Pinpoint the cell where the given text exists, returning its (X, Y) midpoint coordinate. 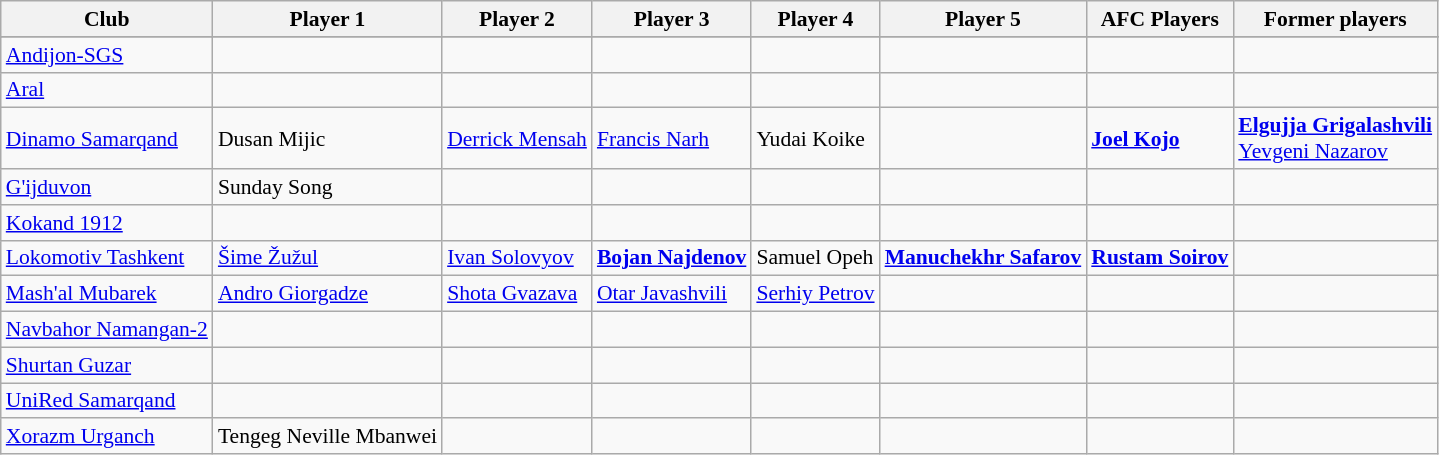
Kokand 1912 (107, 223)
Elgujja Grigalashvili Yevgeni Nazarov (1335, 138)
G'ijduvon (107, 187)
Andro Giorgadze (328, 294)
Yudai Koike (815, 138)
Andijon-SGS (107, 55)
Shurtan Guzar (107, 365)
Manuchekhr Safarov (984, 258)
Francis Narh (672, 138)
Dinamo Samarqand (107, 138)
Samuel Opeh (815, 258)
Bojan Najdenov (672, 258)
Dusan Mijic (328, 138)
Rustam Soirov (1160, 258)
Serhiy Petrov (815, 294)
Former players (1335, 19)
Player 3 (672, 19)
Club (107, 19)
UniRed Samarqand (107, 401)
Lokomotiv Tashkent (107, 258)
Derrick Mensah (517, 138)
Player 4 (815, 19)
AFC Players (1160, 19)
Player 1 (328, 19)
Player 2 (517, 19)
Xorazm Urganch (107, 437)
Joel Kojo (1160, 138)
Tengeg Neville Mbanwei (328, 437)
Player 5 (984, 19)
Aral (107, 90)
Navbahor Namangan-2 (107, 330)
Ivan Solovyov (517, 258)
Otar Javashvili (672, 294)
Sunday Song (328, 187)
Šime Žužul (328, 258)
Mash'al Mubarek (107, 294)
Shota Gvazava (517, 294)
